Determine the (X, Y) coordinate at the center of the cell enclosing the given text.  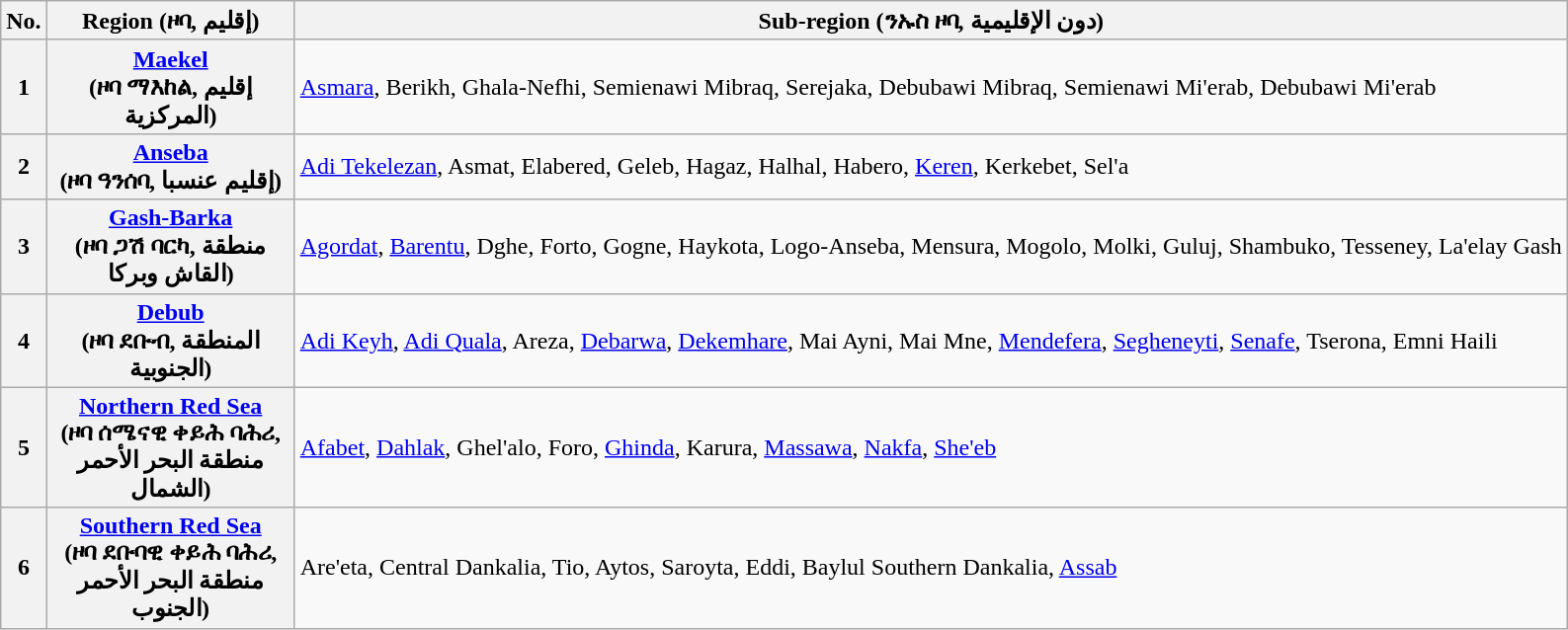
4 (24, 340)
1 (24, 87)
Are'eta, Central Dankalia, Tio, Aytos, Saroyta, Eddi, Baylul Southern Dankalia, Assab (931, 568)
Adi Keyh, Adi Quala, Areza, Debarwa, Dekemhare, Mai Ayni, Mai Mne, Mendefera, Segheneyti, Senafe, Tserona, Emni Haili (931, 340)
Southern Red Sea(ዞባ ደቡባዊ ቀይሕ ባሕሪ, منطقة البحر الأحمر الجنوب) (170, 568)
No. (24, 21)
3 (24, 247)
Debub(ዞባ ደቡብ, المنطقة الجنوبية) (170, 340)
Adi Tekelezan, Asmat, Elabered, Geleb, Hagaz, Halhal, Habero, Keren, Kerkebet, Sel'a (931, 166)
5 (24, 447)
6 (24, 568)
Asmara, Berikh, Ghala-Nefhi, Semienawi Mibraq, Serejaka, Debubawi Mibraq, Semienawi Mi'erab, Debubawi Mi'erab (931, 87)
Northern Red Sea(ዞባ ሰሜናዊ ቀይሕ ባሕሪ, منطقة البحر الأحمر الشمال) (170, 447)
Agordat, Barentu, Dghe, Forto, Gogne, Haykota, Logo-Anseba, Mensura, Mogolo, Molki, Guluj, Shambuko, Tesseney, La'elay Gash (931, 247)
Gash-Barka(ዞባ ጋሽ ባርካ, منطقة القاش وبركا) (170, 247)
Region (ዞባ, إقليم) (170, 21)
Afabet, Dahlak, Ghel'alo, Foro, Ghinda, Karura, Massawa, Nakfa, She'eb (931, 447)
Anseba(ዞባ ዓንሰባ, إقليم عنسبا) (170, 166)
Sub-region (ንኡስ ዞባ, دون الإقليمية) (931, 21)
2 (24, 166)
Maekel(ዞባ ማእከል, إقليم المركزية) (170, 87)
